Search for the cell housing the specified text and yield its (x, y) center coordinate. 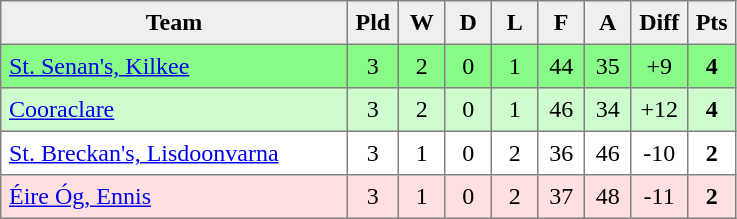
A (607, 23)
-10 (659, 153)
F (561, 23)
L (514, 23)
Pts (711, 23)
36 (561, 153)
48 (607, 197)
St. Breckan's, Lisdoonvarna (174, 153)
+12 (659, 110)
W (421, 23)
37 (561, 197)
Diff (659, 23)
44 (561, 66)
St. Senan's, Kilkee (174, 66)
34 (607, 110)
Cooraclare (174, 110)
35 (607, 66)
D (468, 23)
-11 (659, 197)
+9 (659, 66)
Team (174, 23)
Éire Óg, Ennis (174, 197)
Pld (372, 23)
